Extract the (x, y) coordinate from the center of the cell holding the provided text.  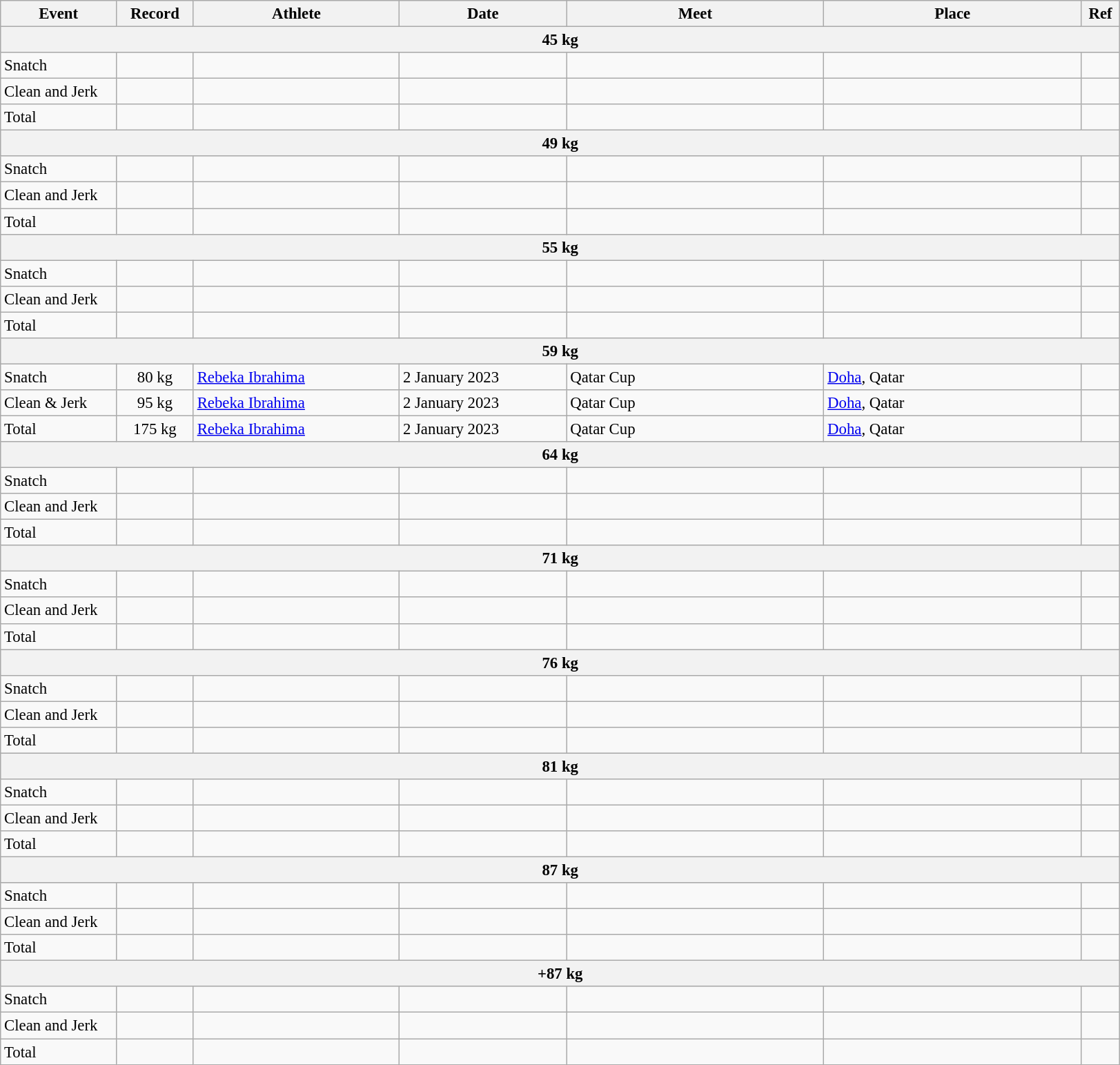
95 kg (155, 403)
Place (952, 14)
Athlete (296, 14)
Clean & Jerk (59, 403)
49 kg (560, 144)
64 kg (560, 455)
45 kg (560, 40)
59 kg (560, 351)
71 kg (560, 558)
55 kg (560, 247)
87 kg (560, 870)
175 kg (155, 429)
Event (59, 14)
80 kg (155, 377)
76 kg (560, 663)
Date (483, 14)
Record (155, 14)
Meet (696, 14)
Ref (1101, 14)
+87 kg (560, 974)
81 kg (560, 766)
